Identify which cell holds the provided text, then report its [X, Y] central coordinate. 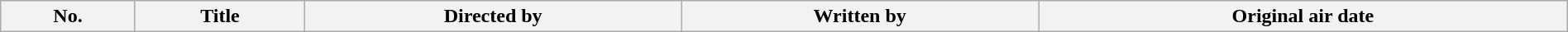
Title [220, 16]
Written by [860, 16]
No. [68, 16]
Directed by [493, 16]
Original air date [1303, 16]
